Capture the cell that displays the provided text and extract its (X, Y) central coordinate. 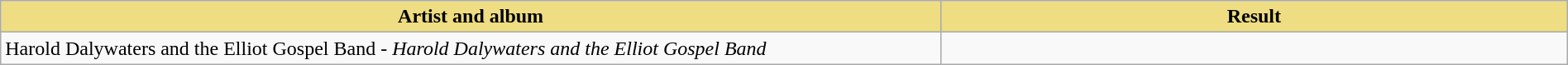
Artist and album (471, 17)
Result (1254, 17)
Harold Dalywaters and the Elliot Gospel Band - Harold Dalywaters and the Elliot Gospel Band (471, 48)
